Scan for the cell matching the given text and deliver its (X, Y) coordinate at center. 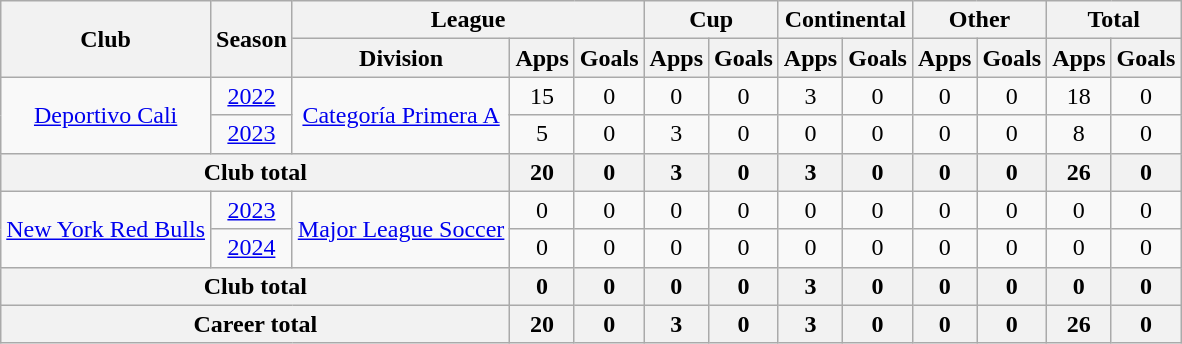
New York Red Bulls (106, 229)
League (468, 20)
Division (401, 58)
8 (1079, 134)
Deportivo Cali (106, 115)
Continental (845, 20)
Major League Soccer (401, 229)
5 (542, 134)
15 (542, 96)
Cup (711, 20)
Club (106, 39)
2024 (252, 248)
Other (979, 20)
18 (1079, 96)
Total (1114, 20)
Season (252, 39)
Categoría Primera A (401, 115)
2022 (252, 96)
Career total (256, 324)
